Return the (x, y) coordinate for the center point of the cell that contains the specified text.  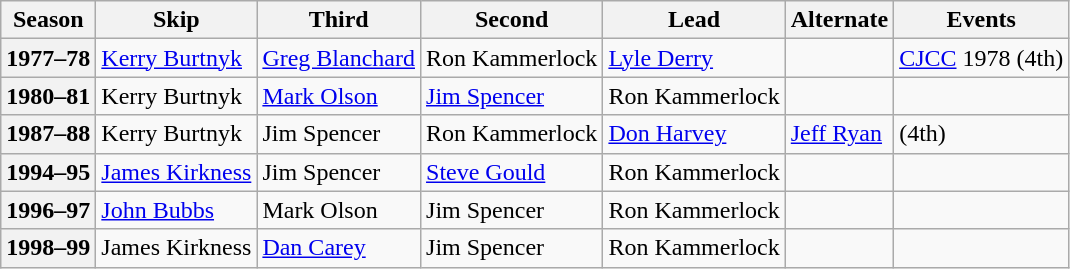
John Bubbs (176, 210)
1977–78 (48, 58)
Steve Gould (512, 172)
Events (982, 20)
1994–95 (48, 172)
Jeff Ryan (839, 134)
CJCC 1978 (4th) (982, 58)
Don Harvey (694, 134)
1980–81 (48, 96)
Second (512, 20)
Skip (176, 20)
1987–88 (48, 134)
Greg Blanchard (339, 58)
Season (48, 20)
1998–99 (48, 248)
Lyle Derry (694, 58)
(4th) (982, 134)
Dan Carey (339, 248)
Lead (694, 20)
1996–97 (48, 210)
Alternate (839, 20)
Third (339, 20)
